Search for the cell housing the specified text and yield its [x, y] center coordinate. 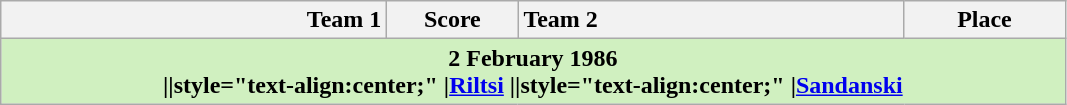
Team 2 [711, 20]
2 February 1986||style="text-align:center;" |Riltsi ||style="text-align:center;" |Sandanski [533, 72]
Place [984, 20]
Score [452, 20]
Team 1 [194, 20]
